Scan for the cell matching the given text and deliver its (x, y) coordinate at center. 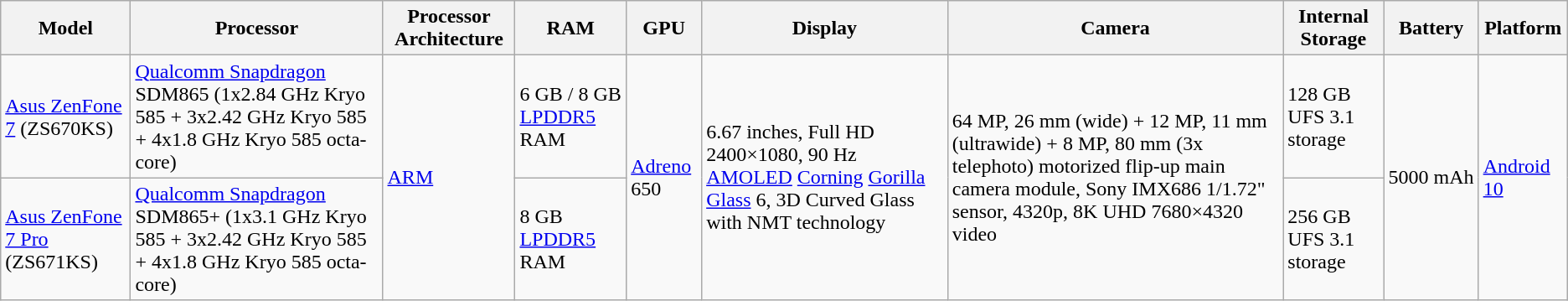
5000 mAh (1431, 178)
Camera (1116, 29)
Processor Architecture (449, 29)
Internal Storage (1333, 29)
RAM (571, 29)
Adreno 650 (664, 178)
256 GB UFS 3.1 storage (1333, 239)
Asus ZenFone 7 (ZS670KS) (65, 117)
Battery (1431, 29)
128 GB UFS 3.1 storage (1333, 117)
Platform (1523, 29)
Asus ZenFone 7 Pro (ZS671KS) (65, 239)
Model (65, 29)
GPU (664, 29)
6 GB / 8 GB LPDDR5 RAM (571, 117)
Qualcomm Snapdragon SDM865 (1x2.84 GHz Kryo 585 + 3x2.42 GHz Kryo 585 + 4x1.8 GHz Kryo 585 octa-core) (256, 117)
Display (825, 29)
6.67 inches, Full HD 2400×1080, 90 Hz AMOLED Corning Gorilla Glass 6, 3D Curved Glass with NMT technology (825, 178)
ARM (449, 178)
Qualcomm Snapdragon SDM865+ (1x3.1 GHz Kryo 585 + 3x2.42 GHz Kryo 585 + 4x1.8 GHz Kryo 585 octa-core) (256, 239)
Processor (256, 29)
8 GB LPDDR5 RAM (571, 239)
Android 10 (1523, 178)
